Scan for the cell matching the given text and deliver its (X, Y) coordinate at center. 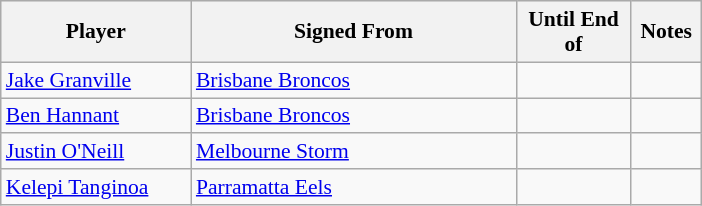
Melbourne Storm (354, 152)
Player (96, 32)
Parramatta Eels (354, 187)
Notes (666, 32)
Until End of (574, 32)
Kelepi Tanginoa (96, 187)
Justin O'Neill (96, 152)
Ben Hannant (96, 116)
Jake Granville (96, 80)
Signed From (354, 32)
